Detect which cell encompasses the target text, then output its (X, Y) center coordinate. 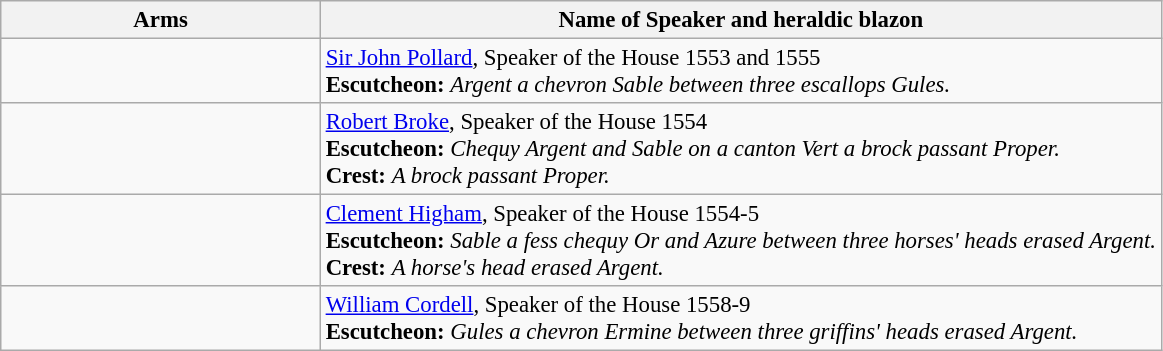
Sir John Pollard, Speaker of the House 1553 and 1555Escutcheon: Argent a chevron Sable between three escallops Gules. (740, 72)
Arms (161, 20)
William Cordell, Speaker of the House 1558-9Escutcheon: Gules a chevron Ermine between three griffins' heads erased Argent. (740, 318)
Robert Broke, Speaker of the House 1554Escutcheon: Chequy Argent and Sable on a canton Vert a brock passant Proper. Crest: A brock passant Proper. (740, 149)
Name of Speaker and heraldic blazon (740, 20)
